Capture the cell that displays the provided text and extract its [x, y] central coordinate. 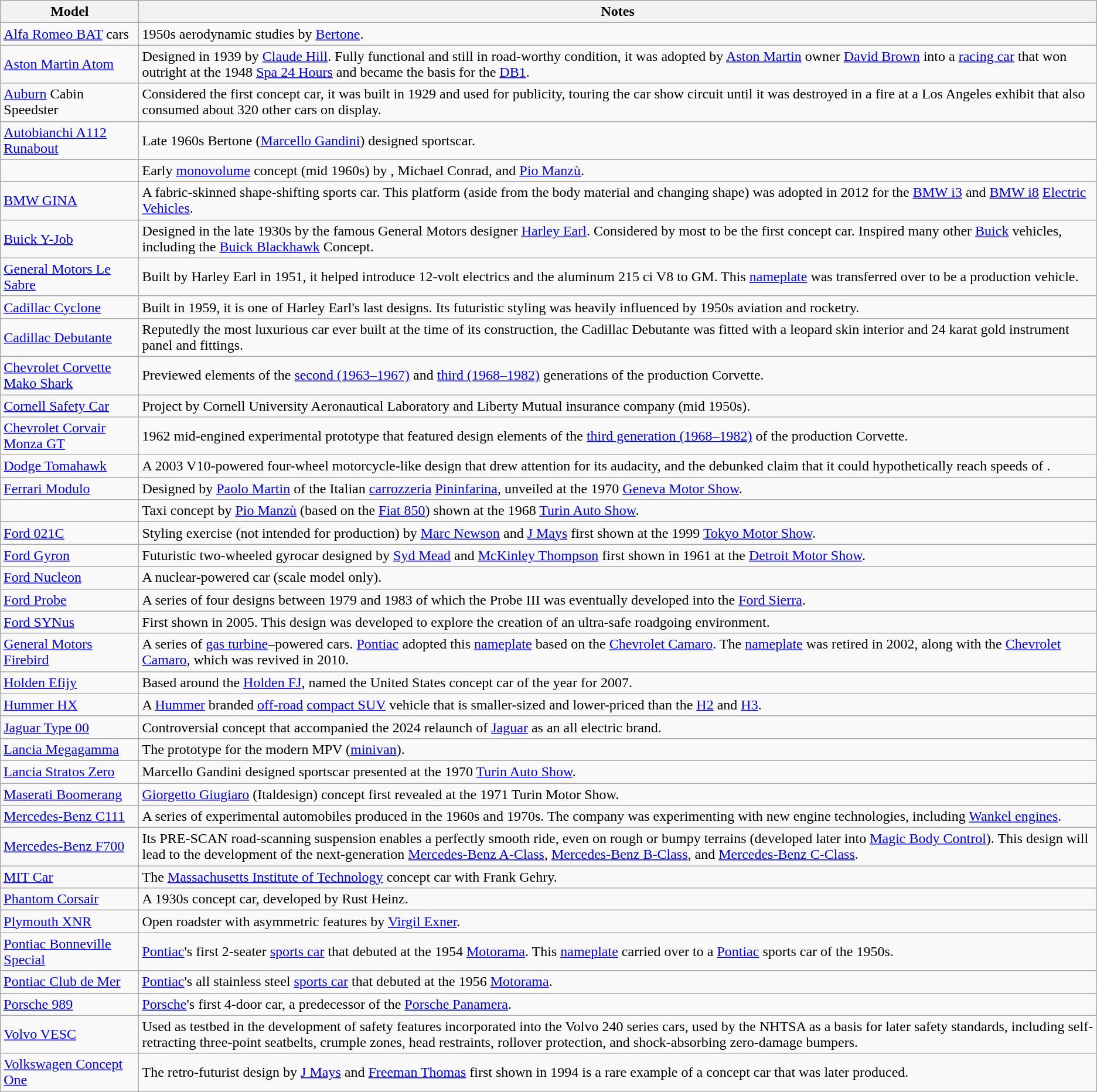
Built in 1959, it is one of Harley Earl's last designs. Its futuristic styling was heavily influenced by 1950s aviation and rocketry. [618, 307]
Holden Efijy [70, 682]
Lancia Megagamma [70, 749]
Chevrolet Corvette Mako Shark [70, 375]
The retro-futurist design by J Mays and Freeman Thomas first shown in 1994 is a rare example of a concept car that was later produced. [618, 1072]
Based around the Holden FJ, named the United States concept car of the year for 2007. [618, 682]
Early monovolume concept (mid 1960s) by , Michael Conrad, and Pio Manzù. [618, 170]
Ford Gyron [70, 555]
Autobianchi A112 Runabout [70, 141]
Lancia Stratos Zero [70, 772]
Hummer HX [70, 705]
Phantom Corsair [70, 899]
Open roadster with asymmetric features by Virgil Exner. [618, 922]
General Motors Le Sabre [70, 277]
Taxi concept by Pio Manzù (based on the Fiat 850) shown at the 1968 Turin Auto Show. [618, 511]
1962 mid-engined experimental prototype that featured design elements of the third generation (1968–1982) of the production Corvette. [618, 436]
Maserati Boomerang [70, 794]
MIT Car [70, 877]
Porsche 989 [70, 1004]
Ford 021C [70, 533]
A Hummer branded off-road compact SUV vehicle that is smaller-sized and lower-priced than the H2 and H3. [618, 705]
Pontiac Club de Mer [70, 982]
Plymouth XNR [70, 922]
Controversial concept that accompanied the 2024 relaunch of Jaguar as an all electric brand. [618, 727]
Mercedes-Benz F700 [70, 847]
Alfa Romeo BAT cars [70, 34]
Mercedes-Benz C111 [70, 817]
First shown in 2005. This design was developed to explore the creation of an ultra-safe roadgoing environment. [618, 622]
Chevrolet Corvair Monza GT [70, 436]
Pontiac Bonneville Special [70, 951]
Ford Probe [70, 600]
The Massachusetts Institute of Technology concept car with Frank Gehry. [618, 877]
A nuclear-powered car (scale model only). [618, 578]
Ford SYNus [70, 622]
Ferrari Modulo [70, 489]
A series of four designs between 1979 and 1983 of which the Probe III was eventually developed into the Ford Sierra. [618, 600]
Porsche's first 4-door car, a predecessor of the Porsche Panamera. [618, 1004]
Model [70, 12]
Styling exercise (not intended for production) by Marc Newson and J Mays first shown at the 1999 Tokyo Motor Show. [618, 533]
Ford Nucleon [70, 578]
BMW GINA [70, 200]
Jaguar Type 00 [70, 727]
Cadillac Debutante [70, 337]
Pontiac's all stainless steel sports car that debuted at the 1956 Motorama. [618, 982]
Designed by Paolo Martin of the Italian carrozzeria Pininfarina, unveiled at the 1970 Geneva Motor Show. [618, 489]
Late 1960s Bertone (Marcello Gandini) designed sportscar. [618, 141]
Volvo VESC [70, 1035]
Buick Y-Job [70, 239]
Giorgetto Giugiaro (Italdesign) concept first revealed at the 1971 Turin Motor Show. [618, 794]
Dodge Tomahawk [70, 466]
Marcello Gandini designed sportscar presented at the 1970 Turin Auto Show. [618, 772]
Cadillac Cyclone [70, 307]
The prototype for the modern MPV (minivan). [618, 749]
Futuristic two-wheeled gyrocar designed by Syd Mead and McKinley Thompson first shown in 1961 at the Detroit Motor Show. [618, 555]
1950s aerodynamic studies by Bertone. [618, 34]
Previewed elements of the second (1963–1967) and third (1968–1982) generations of the production Corvette. [618, 375]
Pontiac's first 2-seater sports car that debuted at the 1954 Motorama. This nameplate carried over to a Pontiac sports car of the 1950s. [618, 951]
Auburn Cabin Speedster [70, 102]
Project by Cornell University Aeronautical Laboratory and Liberty Mutual insurance company (mid 1950s). [618, 406]
Aston Martin Atom [70, 64]
Volkswagen Concept One [70, 1072]
Cornell Safety Car [70, 406]
General Motors Firebird [70, 653]
A 1930s concept car, developed by Rust Heinz. [618, 899]
Notes [618, 12]
